Return the (x, y) coordinate for the center point of the cell that contains the specified text.  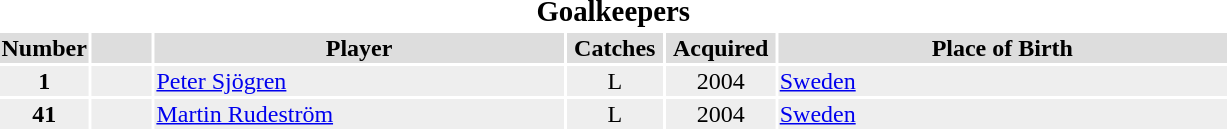
Player (359, 48)
Catches (614, 48)
Number (44, 48)
41 (44, 114)
Martin Rudeström (359, 114)
Place of Birth (1002, 48)
Acquired (720, 48)
Peter Sjögren (359, 81)
1 (44, 81)
